Return [x, y] of the center of cell containing provided text 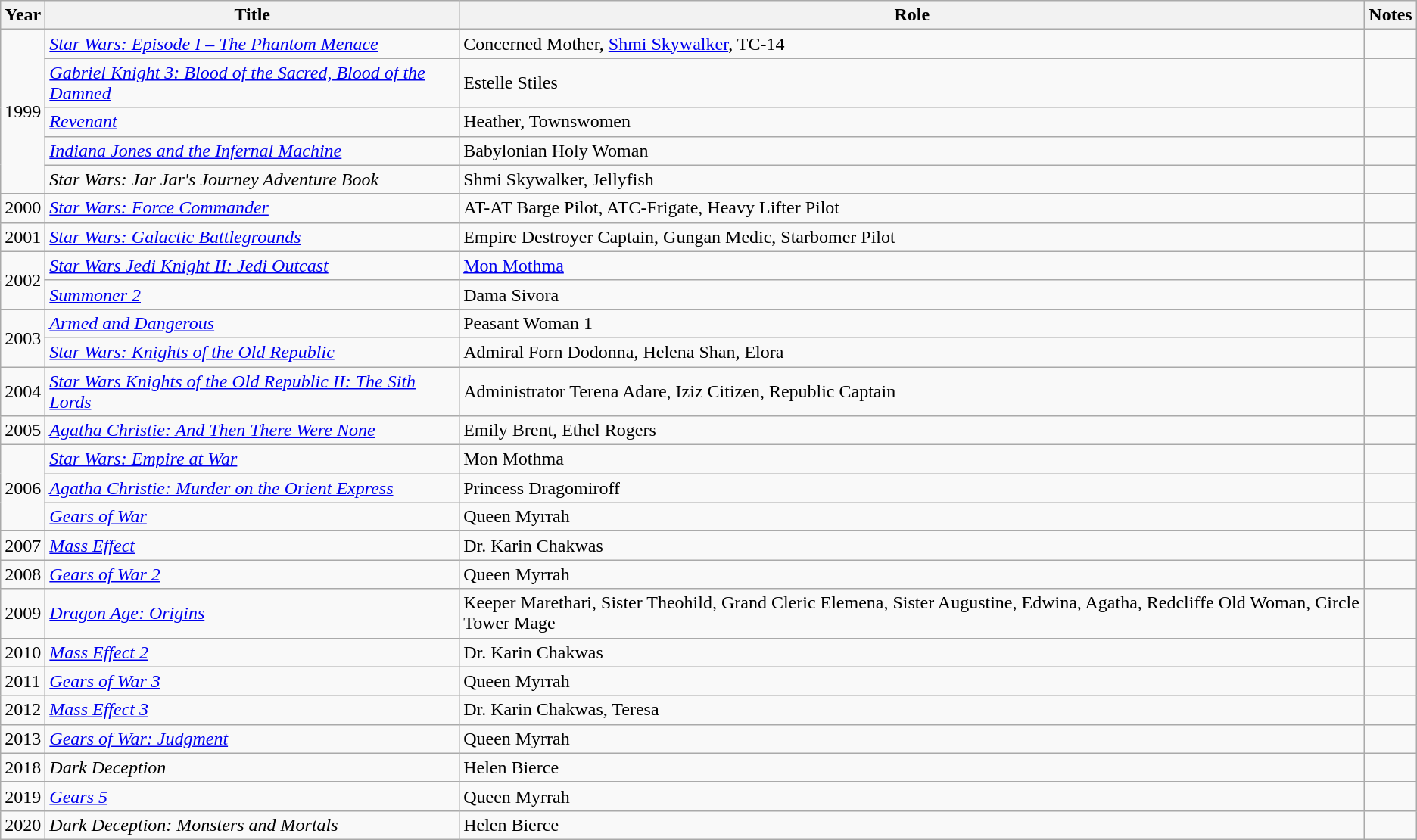
Indiana Jones and the Infernal Machine [253, 151]
2012 [23, 710]
Star Wars Knights of the Old Republic II: The Sith Lords [253, 390]
2004 [23, 390]
Star Wars Jedi Knight II: Jedi Outcast [253, 266]
Gabriel Knight 3: Blood of the Sacred, Blood of the Damned [253, 83]
2010 [23, 652]
Gears of War 3 [253, 681]
2007 [23, 546]
Gears of War 2 [253, 574]
Keeper Marethari, Sister Theohild, Grand Cleric Elemena, Sister Augustine, Edwina, Agatha, Redcliffe Old Woman, Circle Tower Mage [912, 613]
Notes [1391, 15]
Star Wars: Episode I – The Phantom Menace [253, 44]
Revenant [253, 122]
2000 [23, 208]
Role [912, 15]
Star Wars: Force Commander [253, 208]
1999 [23, 112]
Gears of War: Judgment [253, 739]
Title [253, 15]
Mass Effect 3 [253, 710]
Babylonian Holy Woman [912, 151]
2005 [23, 431]
Year [23, 15]
2009 [23, 613]
Administrator Terena Adare, Iziz Citizen, Republic Captain [912, 390]
Summoner 2 [253, 294]
Dark Deception: Monsters and Mortals [253, 825]
2001 [23, 237]
Agatha Christie: Murder on the Orient Express [253, 488]
Dragon Age: Origins [253, 613]
Dama Sivora [912, 294]
2002 [23, 280]
Dr. Karin Chakwas, Teresa [912, 710]
2020 [23, 825]
Gears of War [253, 517]
2019 [23, 796]
Star Wars: Galactic Battlegrounds [253, 237]
2003 [23, 338]
AT-AT Barge Pilot, ATC-Frigate, Heavy Lifter Pilot [912, 208]
Estelle Stiles [912, 83]
Peasant Woman 1 [912, 323]
Heather, Townswomen [912, 122]
Agatha Christie: And Then There Were None [253, 431]
Empire Destroyer Captain, Gungan Medic, Starbomer Pilot [912, 237]
Star Wars: Knights of the Old Republic [253, 352]
Emily Brent, Ethel Rogers [912, 431]
Princess Dragomiroff [912, 488]
Concerned Mother, Shmi Skywalker, TC-14 [912, 44]
Armed and Dangerous [253, 323]
Admiral Forn Dodonna, Helena Shan, Elora [912, 352]
Mass Effect [253, 546]
2011 [23, 681]
Mass Effect 2 [253, 652]
2006 [23, 488]
2013 [23, 739]
Shmi Skywalker, Jellyfish [912, 179]
Star Wars: Empire at War [253, 459]
Star Wars: Jar Jar's Journey Adventure Book [253, 179]
2008 [23, 574]
Dark Deception [253, 767]
Gears 5 [253, 796]
2018 [23, 767]
